Detect which cell encompasses the target text, then output its [X, Y] center coordinate. 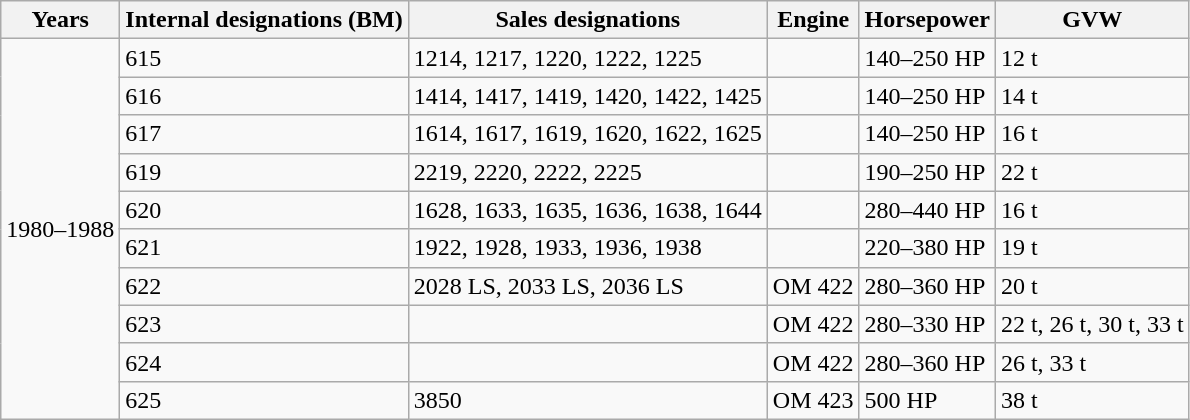
Horsepower [927, 20]
280–440 HP [927, 210]
624 [264, 362]
OM 423 [813, 400]
2219, 2220, 2222, 2225 [588, 172]
Years [60, 20]
619 [264, 172]
623 [264, 324]
621 [264, 248]
3850 [588, 400]
280–330 HP [927, 324]
38 t [1092, 400]
1614, 1617, 1619, 1620, 1622, 1625 [588, 134]
617 [264, 134]
615 [264, 58]
190–250 HP [927, 172]
22 t, 26 t, 30 t, 33 t [1092, 324]
20 t [1092, 286]
12 t [1092, 58]
1922, 1928, 1933, 1936, 1938 [588, 248]
625 [264, 400]
1414, 1417, 1419, 1420, 1422, 1425 [588, 96]
2028 LS, 2033 LS, 2036 LS [588, 286]
500 HP [927, 400]
620 [264, 210]
GVW [1092, 20]
1980–1988 [60, 230]
Sales designations [588, 20]
220–380 HP [927, 248]
1628, 1633, 1635, 1636, 1638, 1644 [588, 210]
1214, 1217, 1220, 1222, 1225 [588, 58]
26 t, 33 t [1092, 362]
22 t [1092, 172]
14 t [1092, 96]
616 [264, 96]
Internal designations (BM) [264, 20]
Engine [813, 20]
622 [264, 286]
19 t [1092, 248]
